Return the [X, Y] coordinate for the center point of the cell that contains the specified text.  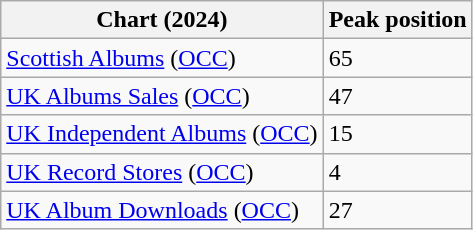
Chart (2024) [162, 20]
27 [398, 210]
4 [398, 172]
Scottish Albums (OCC) [162, 58]
15 [398, 134]
UK Independent Albums (OCC) [162, 134]
Peak position [398, 20]
UK Album Downloads (OCC) [162, 210]
UK Record Stores (OCC) [162, 172]
65 [398, 58]
47 [398, 96]
UK Albums Sales (OCC) [162, 96]
